Find where the given text appears and provide that cell's center as (x, y) coordinate. 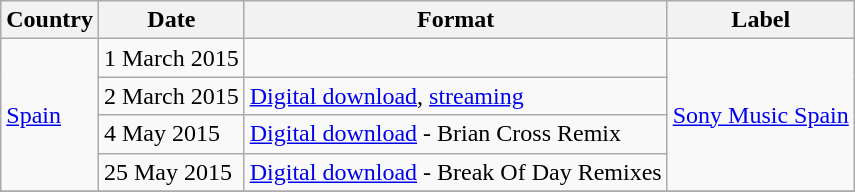
Sony Music Spain (760, 115)
Digital download, streaming (456, 96)
1 March 2015 (171, 58)
Digital download - Break Of Day Remixes (456, 172)
Country (50, 20)
Format (456, 20)
4 May 2015 (171, 134)
Spain (50, 115)
Date (171, 20)
Label (760, 20)
25 May 2015 (171, 172)
Digital download - Brian Cross Remix (456, 134)
2 March 2015 (171, 96)
